Find where the given text appears and provide that cell's center as [X, Y] coordinate. 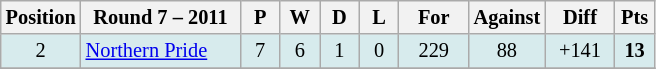
L [379, 17]
6 [300, 51]
+141 [580, 51]
229 [434, 51]
Pts [635, 17]
D [340, 17]
Against [508, 17]
Round 7 – 2011 [161, 17]
Diff [580, 17]
Northern Pride [161, 51]
7 [260, 51]
13 [635, 51]
W [300, 17]
P [260, 17]
0 [379, 51]
1 [340, 51]
88 [508, 51]
For [434, 17]
Position [41, 17]
2 [41, 51]
